Find where the given text appears and provide that cell's center as (X, Y) coordinate. 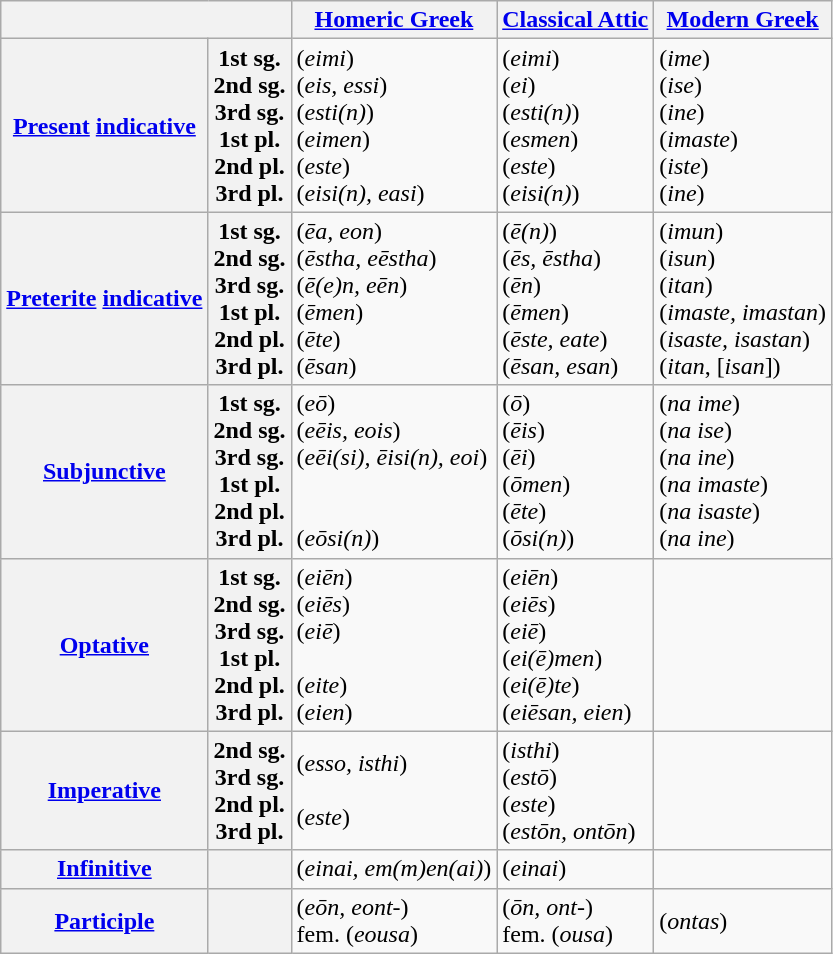
Imperative (104, 790)
(eimi) (ei) (esti(n)) (esmen) (este) (eisi(n)) (576, 126)
Present indicative (104, 126)
(eō) (eēis, eois) (eēi(si), ēisi(n), eoi) (eōsi(n)) (394, 472)
(ēa, eon) (ēstha, eēstha) (ē(e)n, eēn) (ēmen) (ēte) (ēsan) (394, 298)
(ē(n)) (ēs, ēstha) (ēn) (ēmen) (ēste, eate) (ēsan, esan) (576, 298)
(esso, isthi) (este) (394, 790)
(einai) (576, 869)
(imun) (isun) (itan) (imaste, imastan) (isaste, isastan) (itan, [isan]) (743, 298)
(eiēn) (eiēs) (eiē) (ei(ē)men) (ei(ē)te) (eiēsan, eien) (576, 644)
Optative (104, 644)
(isthi) (estō) (este) (estōn, ontōn) (576, 790)
Infinitive (104, 869)
Classical Attic (576, 20)
(einai, em(m)en(ai)) (394, 869)
Preterite indicative (104, 298)
(ontas) (743, 920)
Subjunctive (104, 472)
Homeric Greek (394, 20)
2nd sg.3rd sg. 2nd pl. 3rd pl. (250, 790)
(na ime) (na ise) (na ine) (na imaste) (na isaste) (na ine) (743, 472)
Modern Greek (743, 20)
(eōn, eont-)fem. (eousa) (394, 920)
(ō) (ēis) (ēi) (ōmen) (ēte) (ōsi(n)) (576, 472)
(eimi) (eis, essi) (esti(n)) (eimen) (este) (eisi(n), easi) (394, 126)
Participle (104, 920)
(ime) (ise) (ine) (imaste) (iste) (ine) (743, 126)
(ōn, ont-)fem. (ousa) (576, 920)
(eiēn) (eiēs) (eiē) (eite) (eien) (394, 644)
